Search for the cell housing the specified text and yield its [x, y] center coordinate. 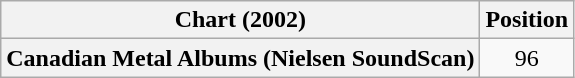
Position [527, 20]
Canadian Metal Albums (Nielsen SoundScan) [240, 58]
Chart (2002) [240, 20]
96 [527, 58]
